Return the (X, Y) coordinate for the center point of the cell that contains the specified text.  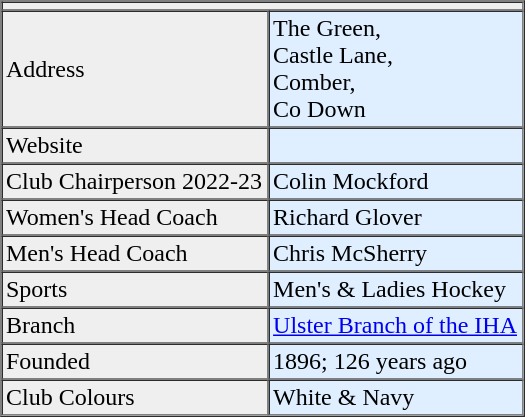
Branch (136, 326)
Chris McSherry (396, 254)
Address (136, 68)
Ulster Branch of the IHA (396, 326)
Men's & Ladies Hockey (396, 290)
Colin Mockford (396, 182)
Richard Glover (396, 218)
Club Chairperson 2022-23 (136, 182)
Sports (136, 290)
Men's Head Coach (136, 254)
Website (136, 146)
1896; 126 years ago (396, 362)
Women's Head Coach (136, 218)
The Green,Castle Lane,Comber,Co Down (396, 68)
Founded (136, 362)
Club Colours (136, 398)
White & Navy (396, 398)
